Determine the [x, y] coordinate at the center of the cell enclosing the given text.  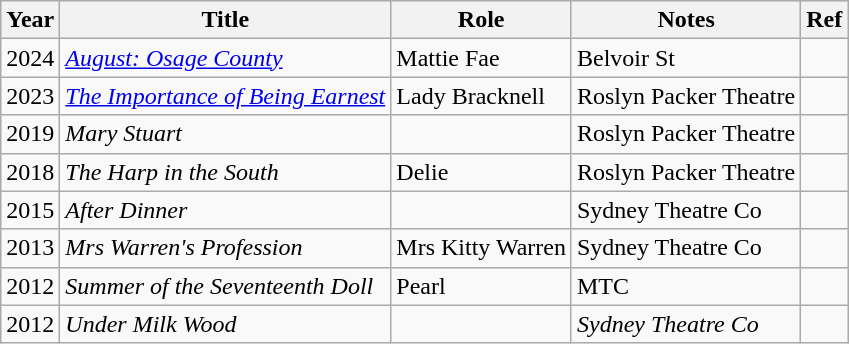
August: Osage County [226, 58]
2019 [30, 134]
Role [482, 20]
Delie [482, 172]
2015 [30, 210]
Mrs Warren's Profession [226, 248]
2023 [30, 96]
Title [226, 20]
Belvoir St [686, 58]
2024 [30, 58]
Mrs Kitty Warren [482, 248]
Summer of the Seventeenth Doll [226, 286]
Notes [686, 20]
Under Milk Wood [226, 324]
The Harp in the South [226, 172]
Year [30, 20]
MTC [686, 286]
2018 [30, 172]
The Importance of Being Earnest [226, 96]
Mary Stuart [226, 134]
Ref [824, 20]
Lady Bracknell [482, 96]
Pearl [482, 286]
2013 [30, 248]
After Dinner [226, 210]
Mattie Fae [482, 58]
